Identify which cell holds the provided text, then report its (X, Y) central coordinate. 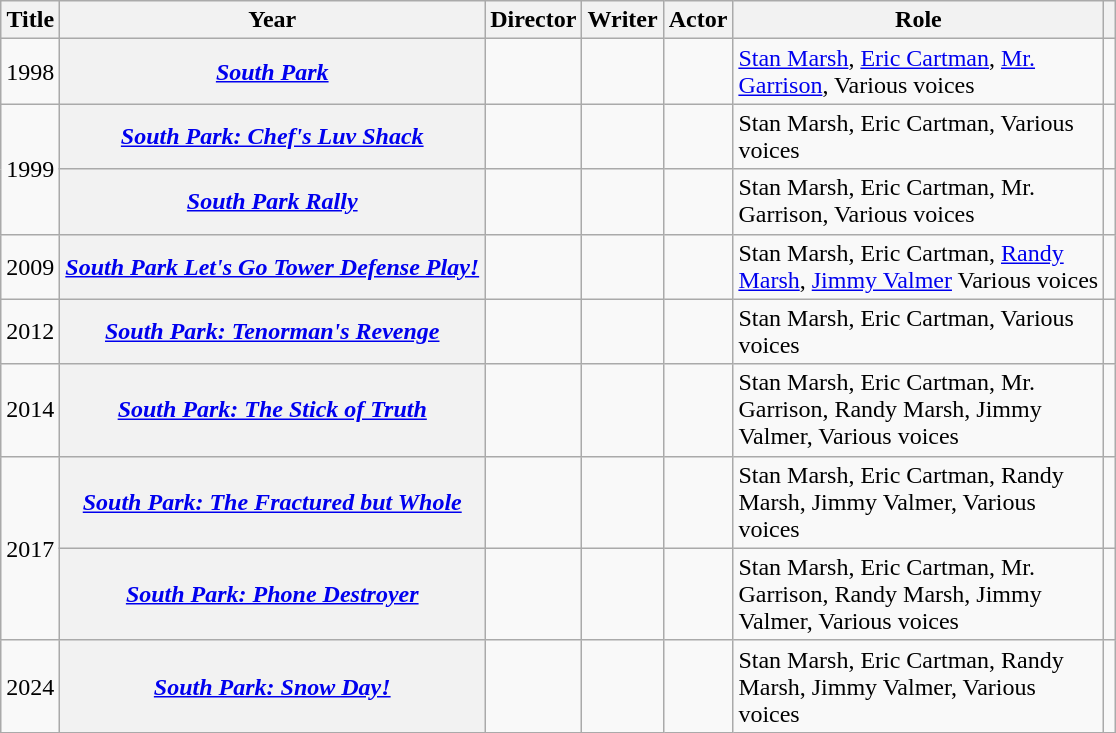
South Park (272, 72)
South Park: Tenorman's Revenge (272, 332)
Title (30, 20)
2017 (30, 548)
South Park: Phone Destroyer (272, 594)
South Park Rally (272, 202)
Role (918, 20)
Director (534, 20)
Writer (622, 20)
South Park: Snow Day! (272, 686)
Actor (698, 20)
South Park: The Stick of Truth (272, 410)
2009 (30, 266)
South Park: Chef's Luv Shack (272, 136)
2024 (30, 686)
Stan Marsh, Eric Cartman, Randy Marsh, Jimmy Valmer Various voices (918, 266)
2012 (30, 332)
South Park Let's Go Tower Defense Play! (272, 266)
2014 (30, 410)
1999 (30, 169)
South Park: The Fractured but Whole (272, 502)
1998 (30, 72)
Year (272, 20)
